Output the (x, y) coordinate of the center of the cell containing the given text.  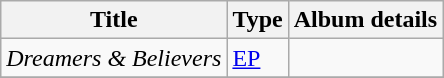
EP (258, 58)
Type (258, 20)
Dreamers & Believers (114, 58)
Album details (365, 20)
Title (114, 20)
